Pinpoint the cell where the given text exists, returning its [x, y] midpoint coordinate. 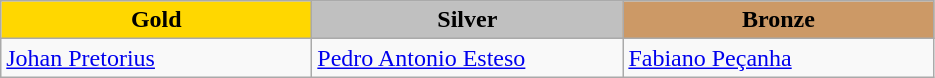
Gold [156, 20]
Johan Pretorius [156, 58]
Pedro Antonio Esteso [468, 58]
Silver [468, 20]
Bronze [778, 20]
Fabiano Peçanha [778, 58]
